Pinpoint the cell where the given text exists, returning its (x, y) midpoint coordinate. 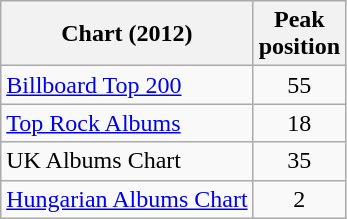
35 (299, 161)
Hungarian Albums Chart (127, 199)
Top Rock Albums (127, 123)
18 (299, 123)
UK Albums Chart (127, 161)
Billboard Top 200 (127, 85)
2 (299, 199)
55 (299, 85)
Chart (2012) (127, 34)
Peakposition (299, 34)
